Provide the (X, Y) coordinate of the cell's center where the given text is located.  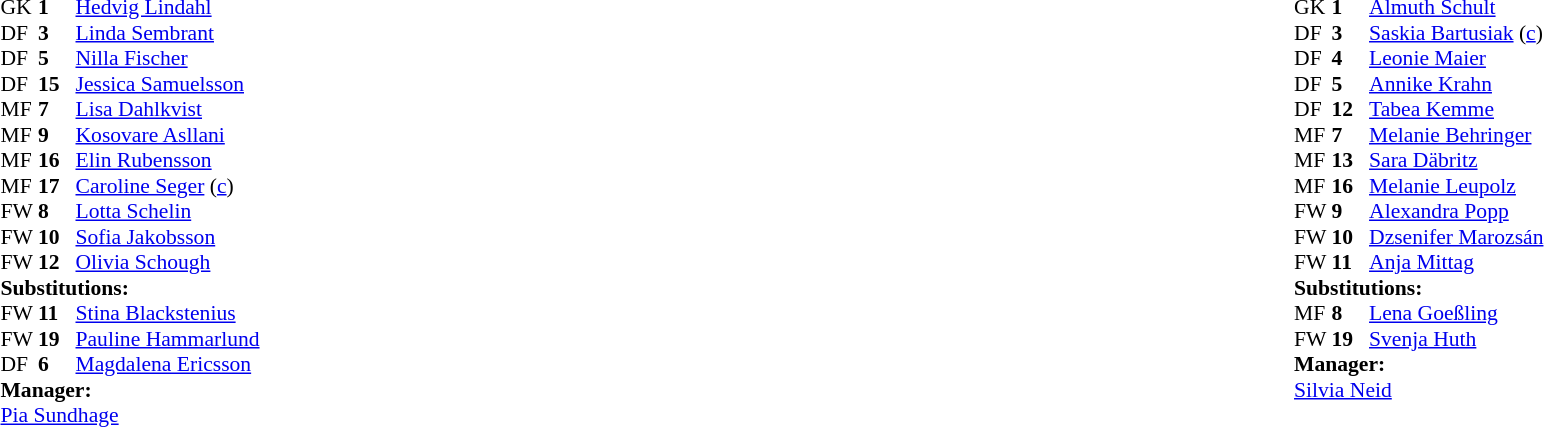
Stina Blackstenius (168, 313)
Dzsenifer Marozsán (1456, 237)
Melanie Behringer (1456, 135)
Linda Sembrant (168, 33)
Svenja Huth (1456, 339)
4 (1351, 59)
Elin Rubensson (168, 161)
Caroline Seger (c) (168, 186)
Anja Mittag (1456, 263)
Leonie Maier (1456, 59)
Melanie Leupolz (1456, 186)
13 (1351, 161)
Alexandra Popp (1456, 211)
Silvia Neid (1418, 390)
Tabea Kemme (1456, 109)
Sofia Jakobsson (168, 237)
15 (57, 84)
Nilla Fischer (168, 59)
Kosovare Asllani (168, 135)
Magdalena Ericsson (168, 365)
Sara Däbritz (1456, 161)
Olivia Schough (168, 263)
17 (57, 186)
Jessica Samuelsson (168, 84)
Lisa Dahlkvist (168, 109)
Pauline Hammarlund (168, 339)
Lena Goeßling (1456, 313)
Annike Krahn (1456, 84)
Saskia Bartusiak (c) (1456, 33)
6 (57, 365)
Lotta Schelin (168, 211)
